Extract the [x, y] coordinate from the center of the cell holding the provided text.  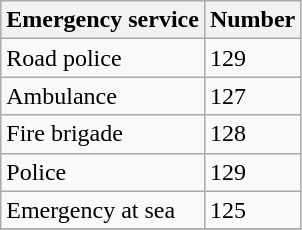
Ambulance [103, 96]
Number [252, 20]
Fire brigade [103, 134]
125 [252, 210]
Road police [103, 58]
Emergency service [103, 20]
Emergency at sea [103, 210]
Police [103, 172]
127 [252, 96]
128 [252, 134]
